Determine the (x, y) coordinate at the center of the cell enclosing the given text.  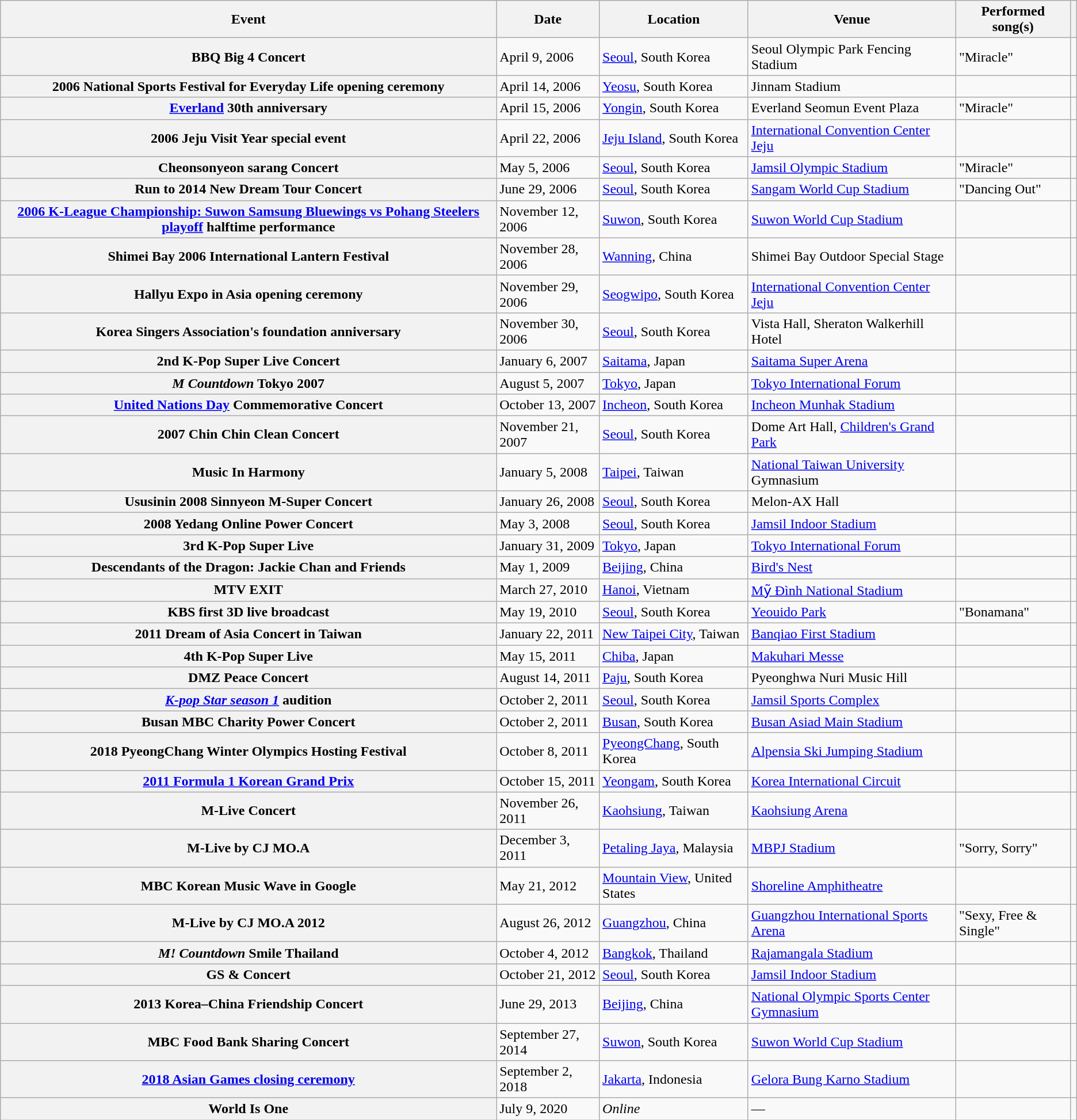
BBQ Big 4 Concert (249, 56)
New Taipei City, Taiwan (674, 634)
Incheon, South Korea (674, 405)
Saitama Super Arena (851, 361)
M Countdown Tokyo 2007 (249, 383)
Everland 30th anniversary (249, 108)
Gelora Bung Karno Stadium (851, 1080)
Hanoi, Vietnam (674, 590)
April 15, 2006 (548, 108)
Shimei Bay Outdoor Special Stage (851, 257)
Yeouido Park (851, 612)
June 29, 2013 (548, 1004)
Jakarta, Indonesia (674, 1080)
MTV EXIT (249, 590)
2008 Yedang Online Power Concert (249, 524)
"Dancing Out" (1013, 189)
Melon-AX Hall (851, 502)
2nd K-Pop Super Live Concert (249, 361)
Alpensia Ski Jumping Stadium (851, 752)
Music In Harmony (249, 472)
GS & Concert (249, 974)
PyeongChang, South Korea (674, 752)
Wanning, China (674, 257)
September 2, 2018 (548, 1080)
Rajamangala Stadium (851, 953)
April 9, 2006 (548, 56)
Everland Seomun Event Plaza (851, 108)
Performed song(s) (1013, 20)
Jamsil Sports Complex (851, 700)
2013 Korea–China Friendship Concert (249, 1004)
Bird's Nest (851, 567)
Jinnam Stadium (851, 86)
June 29, 2006 (548, 189)
2007 Chin Chin Clean Concert (249, 435)
Seogwipo, South Korea (674, 294)
Pyeonghwa Nuri Music Hill (851, 678)
May 5, 2006 (548, 167)
K-pop Star season 1 audition (249, 700)
August 5, 2007 (548, 383)
2006 National Sports Festival for Everyday Life opening ceremony (249, 86)
November 21, 2007 (548, 435)
August 14, 2011 (548, 678)
May 1, 2009 (548, 567)
KBS first 3D live broadcast (249, 612)
Seoul Olympic Park Fencing Stadium (851, 56)
April 22, 2006 (548, 138)
Venue (851, 20)
Yeosu, South Korea (674, 86)
Date (548, 20)
Shoreline Amphitheatre (851, 885)
Event (249, 20)
March 27, 2010 (548, 590)
October 13, 2007 (548, 405)
August 26, 2012 (548, 923)
Cheonsonyeon sarang Concert (249, 167)
January 26, 2008 (548, 502)
MBC Korean Music Wave in Google (249, 885)
September 27, 2014 (548, 1042)
Makuhari Messe (851, 656)
December 3, 2011 (548, 848)
Kaohsiung Arena (851, 810)
DMZ Peace Concert (249, 678)
Run to 2014 New Dream Tour Concert (249, 189)
Yongin, South Korea (674, 108)
Korea Singers Association's foundation anniversary (249, 332)
National Olympic Sports Center Gymnasium (851, 1004)
Hallyu Expo in Asia opening ceremony (249, 294)
November 12, 2006 (548, 219)
"Bonamana" (1013, 612)
Yeongam, South Korea (674, 781)
Paju, South Korea (674, 678)
Sangam World Cup Stadium (851, 189)
January 6, 2007 (548, 361)
Kaohsiung, Taiwan (674, 810)
Location (674, 20)
October 8, 2011 (548, 752)
November 26, 2011 (548, 810)
"Sorry, Sorry" (1013, 848)
2006 K-League Championship: Suwon Samsung Bluewings vs Pohang Steelers playoff halftime performance (249, 219)
M-Live Concert (249, 810)
Mountain View, United States (674, 885)
January 22, 2011 (548, 634)
Guangzhou, China (674, 923)
MBPJ Stadium (851, 848)
Busan Asiad Main Stadium (851, 722)
3rd K-Pop Super Live (249, 546)
M-Live by CJ MO.A 2012 (249, 923)
M! Countdown Smile Thailand (249, 953)
July 9, 2020 (548, 1109)
Chiba, Japan (674, 656)
Korea International Circuit (851, 781)
Busan, South Korea (674, 722)
— (851, 1109)
November 30, 2006 (548, 332)
October 4, 2012 (548, 953)
2011 Formula 1 Korean Grand Prix (249, 781)
Vista Hall, Sheraton Walkerhill Hotel (851, 332)
Guangzhou International Sports Arena (851, 923)
Jamsil Olympic Stadium (851, 167)
MBC Food Bank Sharing Concert (249, 1042)
Banqiao First Stadium (851, 634)
May 3, 2008 (548, 524)
National Taiwan University Gymnasium (851, 472)
Shimei Bay 2006 International Lantern Festival (249, 257)
2011 Dream of Asia Concert in Taiwan (249, 634)
Jeju Island, South Korea (674, 138)
Dome Art Hall, Children's Grand Park (851, 435)
4th K-Pop Super Live (249, 656)
October 21, 2012 (548, 974)
May 19, 2010 (548, 612)
M-Live by CJ MO.A (249, 848)
May 15, 2011 (548, 656)
January 5, 2008 (548, 472)
May 21, 2012 (548, 885)
Petaling Jaya, Malaysia (674, 848)
World Is One (249, 1109)
"Sexy, Free & Single" (1013, 923)
2018 Asian Games closing ceremony (249, 1080)
Bangkok, Thailand (674, 953)
Mỹ Đình National Stadium (851, 590)
2018 PyeongChang Winter Olympics Hosting Festival (249, 752)
Descendants of the Dragon: Jackie Chan and Friends (249, 567)
Incheon Munhak Stadium (851, 405)
November 29, 2006 (548, 294)
Saitama, Japan (674, 361)
Taipei, Taiwan (674, 472)
October 15, 2011 (548, 781)
Busan MBC Charity Power Concert (249, 722)
2006 Jeju Visit Year special event (249, 138)
Ususinin 2008 Sinnyeon M-Super Concert (249, 502)
Online (674, 1109)
January 31, 2009 (548, 546)
April 14, 2006 (548, 86)
United Nations Day Commemorative Concert (249, 405)
November 28, 2006 (548, 257)
